For the text-containing cell, return its midpoint in (X, Y) coordinate format. 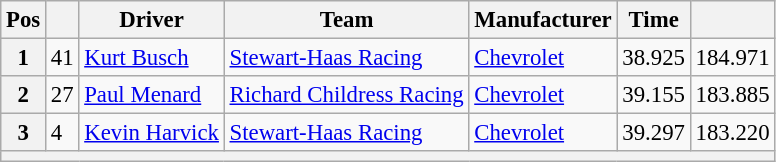
Pos (24, 20)
183.885 (732, 95)
Paul Menard (152, 95)
Manufacturer (543, 20)
Team (346, 20)
41 (62, 58)
4 (62, 133)
Time (654, 20)
Kurt Busch (152, 58)
183.220 (732, 133)
Richard Childress Racing (346, 95)
38.925 (654, 58)
Driver (152, 20)
39.297 (654, 133)
39.155 (654, 95)
1 (24, 58)
3 (24, 133)
184.971 (732, 58)
2 (24, 95)
27 (62, 95)
Kevin Harvick (152, 133)
